Scan for the cell matching the given text and deliver its [X, Y] coordinate at center. 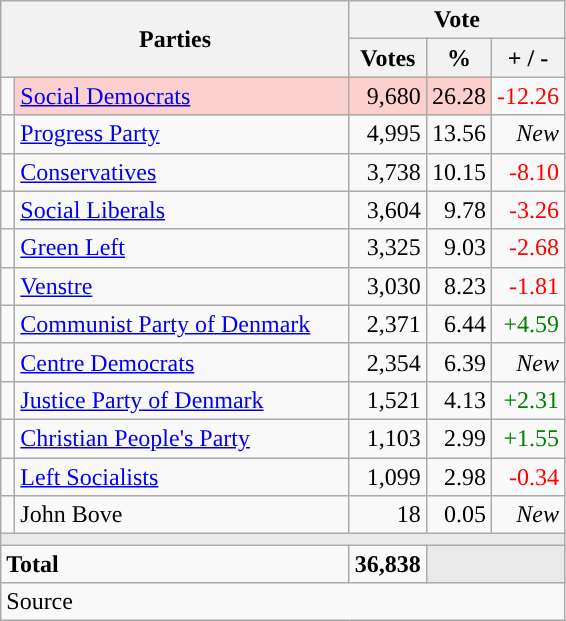
-12.26 [528, 96]
-1.81 [528, 286]
Centre Democrats [182, 362]
4.13 [458, 400]
Justice Party of Denmark [182, 400]
2,354 [388, 362]
36,838 [388, 564]
-2.68 [528, 248]
Christian People's Party [182, 438]
10.15 [458, 172]
Venstre [182, 286]
1,103 [388, 438]
6.44 [458, 324]
+ / - [528, 58]
9,680 [388, 96]
Green Left [182, 248]
-0.34 [528, 477]
John Bove [182, 515]
13.56 [458, 134]
2,371 [388, 324]
4,995 [388, 134]
+4.59 [528, 324]
1,521 [388, 400]
3,604 [388, 210]
3,030 [388, 286]
Parties [176, 39]
9.03 [458, 248]
-3.26 [528, 210]
Votes [388, 58]
+1.55 [528, 438]
Social Liberals [182, 210]
9.78 [458, 210]
Communist Party of Denmark [182, 324]
Vote [456, 20]
+2.31 [528, 400]
Conservatives [182, 172]
1,099 [388, 477]
2.99 [458, 438]
Social Democrats [182, 96]
0.05 [458, 515]
18 [388, 515]
26.28 [458, 96]
Progress Party [182, 134]
% [458, 58]
3,325 [388, 248]
Left Socialists [182, 477]
6.39 [458, 362]
3,738 [388, 172]
2.98 [458, 477]
Total [176, 564]
8.23 [458, 286]
Source [283, 602]
-8.10 [528, 172]
